Scan for the cell matching the given text and deliver its (x, y) coordinate at center. 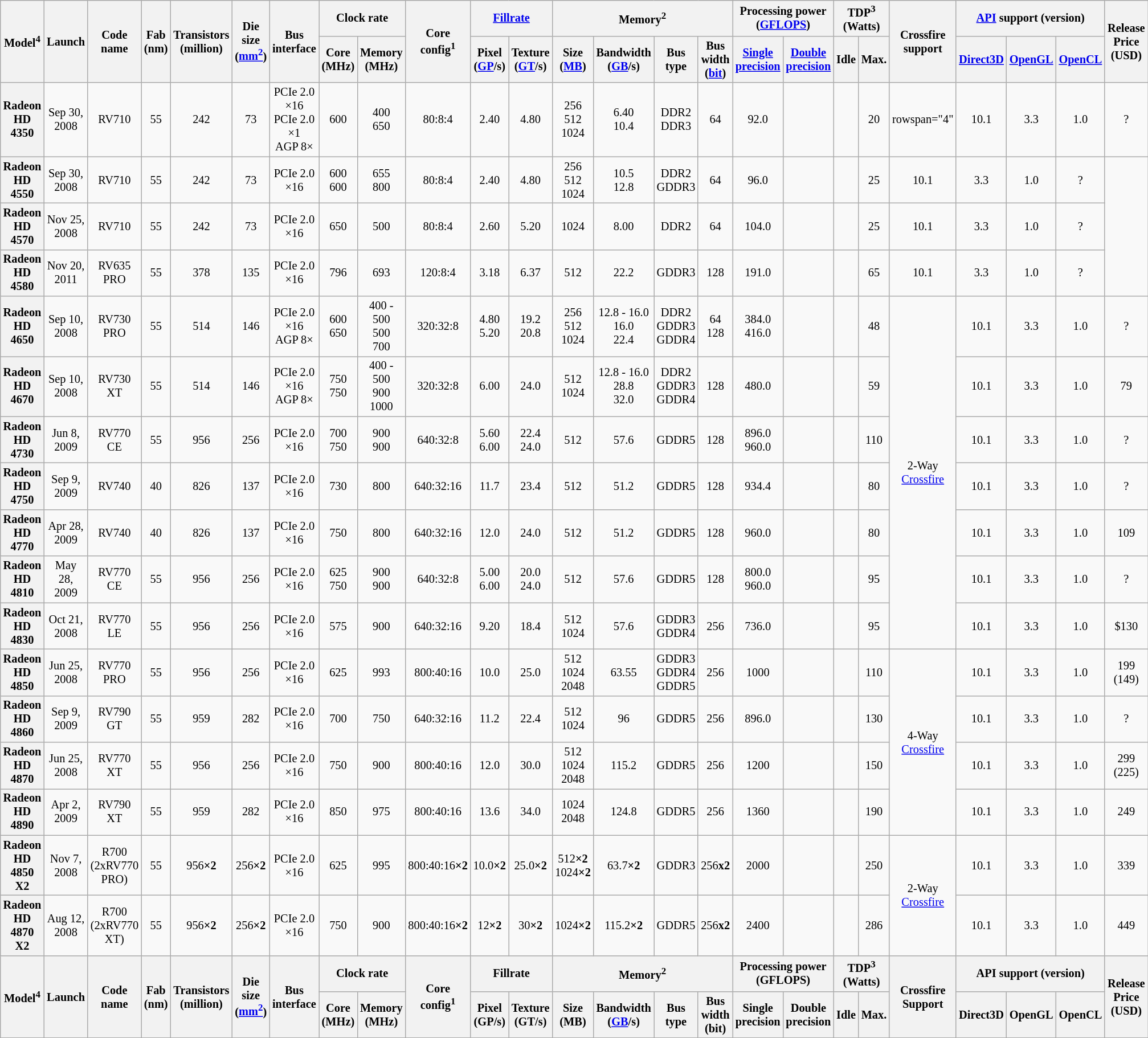
Radeon HD 4850 (23, 672)
RV790 XT (115, 812)
RV635 PRO (115, 273)
Jun 8, 2009 (66, 440)
2.60 (490, 226)
11.7 (490, 487)
12.8 - 16.028.832.0 (624, 386)
rowspan="4" (923, 120)
PCIe 2.0 ×16PCIe 2.0 ×1AGP 8× (294, 120)
63.55 (624, 672)
Radeon HD 4870 X2 (23, 925)
10242048 (573, 812)
48 (874, 326)
13.6 (490, 812)
449 (1126, 925)
10.0 (490, 672)
DDR2GDDR3 (676, 180)
5.20 (530, 226)
124.8 (624, 812)
655800 (381, 180)
DDR2 (676, 226)
Radeon HD 4890 (23, 812)
19.220.8 (530, 326)
Oct 21, 2008 (66, 626)
Radeon HD 4730 (23, 440)
23.4 (530, 487)
63.7×2 (624, 865)
RV790 GT (115, 719)
5.606.00 (490, 440)
Radeon HD 4850 X2 (23, 865)
Apr 2, 2009 (66, 812)
750750 (338, 386)
May 28, 2009 (66, 579)
Radeon HD 4570 (23, 226)
22.2 (624, 273)
65 (874, 273)
20 (874, 120)
500 (381, 226)
3.18 (490, 273)
Nov 25, 2008 (66, 226)
RV730 XT (115, 386)
650 (338, 226)
4.805.20 (490, 326)
480.0 (758, 386)
190 (874, 812)
Radeon HD 4810 (23, 579)
896.0 (758, 719)
400 - 5009001000 (381, 386)
Crossfire Support (923, 997)
R700 (2xRV770 PRO) (115, 865)
339 (1126, 865)
934.4 (758, 487)
92.0 (758, 120)
736.0 (758, 626)
378 (202, 273)
Radeon HD 4860 (23, 719)
30×2 (530, 925)
10.512.8 (624, 180)
34.0 (530, 812)
RV770 PRO (115, 672)
130 (874, 719)
693 (381, 273)
Radeon HD 4830 (23, 626)
64128 (716, 326)
850 (338, 812)
Radeon HD 4770 (23, 533)
700 (338, 719)
384.0416.0 (758, 326)
20.024.0 (530, 579)
RV770 XT (115, 765)
DDR2DDR3 (676, 120)
25.0 (530, 672)
96.0 (758, 180)
115.2 (624, 765)
30.0 (530, 765)
Nov 7, 2008 (66, 865)
4-Way Crossfire (923, 742)
191.0 (758, 273)
400 - 500500700 (381, 326)
800.0960.0 (758, 579)
730 (338, 487)
995 (381, 865)
22.424.0 (530, 440)
59 (874, 386)
299(225) (1126, 765)
975 (381, 812)
8.00 (624, 226)
135 (251, 273)
1024×2 (573, 925)
600 (338, 120)
993 (381, 672)
199(149) (1126, 672)
5.006.00 (490, 579)
120:8:4 (438, 273)
1024 (573, 226)
Radeon HD 4550 (23, 180)
249 (1126, 812)
575 (338, 626)
700750 (338, 440)
$130 (1126, 626)
9.20 (490, 626)
RV730 PRO (115, 326)
250 (874, 865)
R700 (2xRV770 XT) (115, 925)
Radeon HD 4870 (23, 765)
Apr 28, 2009 (66, 533)
11.2 (490, 719)
79 (1126, 386)
286 (874, 925)
796 (338, 273)
6.4010.4 (624, 120)
25.0×2 (530, 865)
2000 (758, 865)
1200 (758, 765)
400650 (381, 120)
Nov 20, 2011 (66, 273)
Radeon HD 4650 (23, 326)
Aug 12, 2008 (66, 925)
GDDR3GDDR4GDDR5 (676, 672)
RV770 LE (115, 626)
6.00 (490, 386)
18.4 (530, 626)
10.0×2 (490, 865)
896.0960.0 (758, 440)
625750 (338, 579)
1360 (758, 812)
Crossfire support (923, 41)
96 (624, 719)
512×21024×2 (573, 865)
960.0 (758, 533)
1000 (758, 672)
Radeon HD 4350 (23, 120)
Radeon HD 4750 (23, 487)
2400 (758, 925)
115.2×2 (624, 925)
109 (1126, 533)
104.0 (758, 226)
12×2 (490, 925)
Radeon HD 4670 (23, 386)
Radeon HD 4580 (23, 273)
6.37 (530, 273)
22.4 (530, 719)
600650 (338, 326)
150 (874, 765)
600600 (338, 180)
12.8 - 16.016.022.4 (624, 326)
GDDR3GDDR4 (676, 626)
